Return (x, y) of the center of cell containing provided text 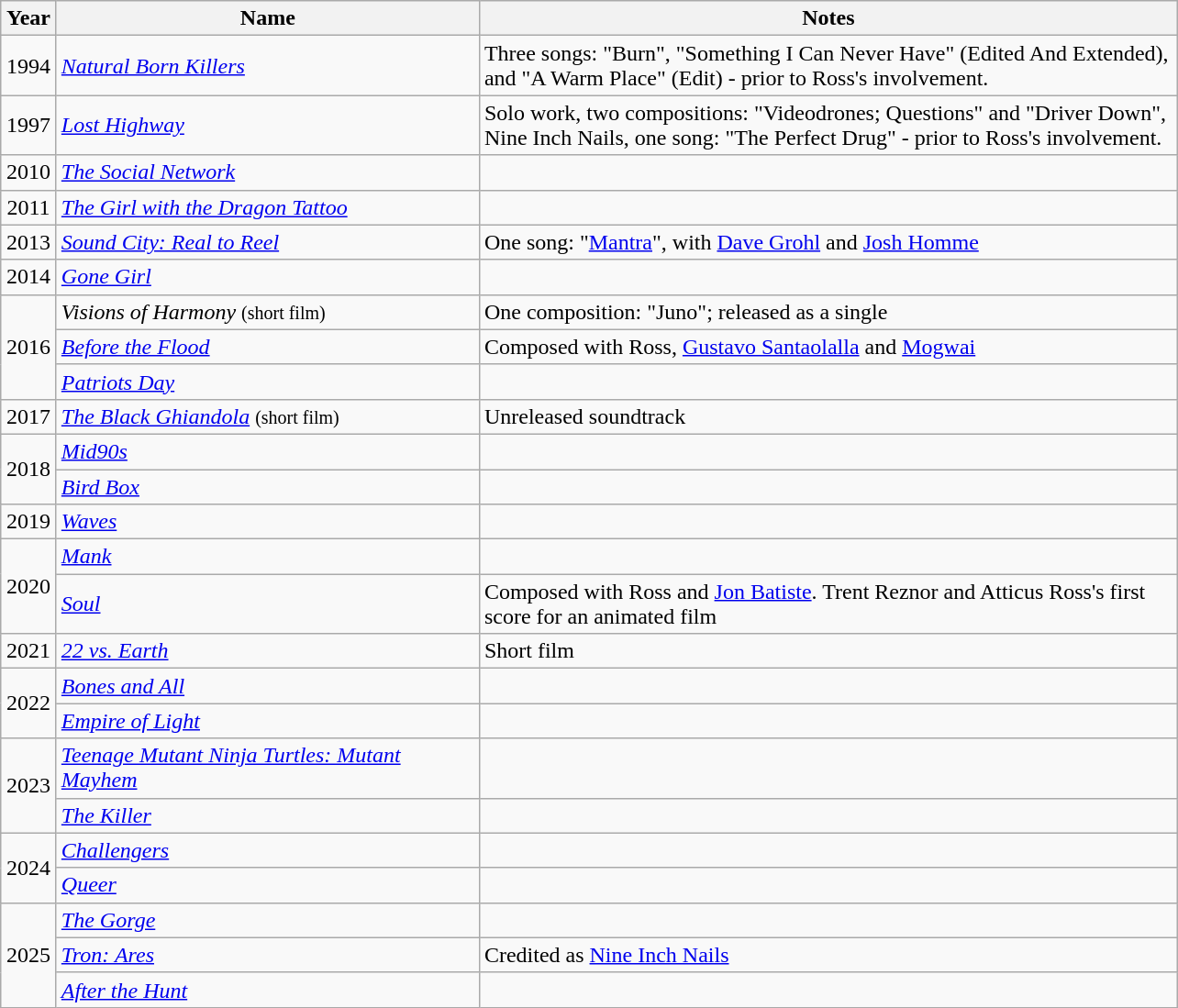
2019 (29, 522)
Waves (268, 522)
Bones and All (268, 686)
Tron: Ares (268, 955)
The Girl with the Dragon Tattoo (268, 207)
Challengers (268, 850)
2025 (29, 955)
Mank (268, 557)
2013 (29, 242)
2021 (29, 651)
Year (29, 18)
The Gorge (268, 920)
Unreleased soundtrack (828, 416)
2014 (29, 277)
Teenage Mutant Ninja Turtles: Mutant Mayhem (268, 769)
The Killer (268, 815)
After the Hunt (268, 990)
Solo work, two compositions: "Videodrones; Questions" and "Driver Down", Nine Inch Nails, one song: "The Perfect Drug" - prior to Ross's involvement. (828, 125)
2024 (29, 868)
Gone Girl (268, 277)
2018 (29, 469)
Soul (268, 604)
One song: "Mantra", with Dave Grohl and Josh Homme (828, 242)
22 vs. Earth (268, 651)
Empire of Light (268, 721)
Sound City: Real to Reel (268, 242)
One composition: "Juno"; released as a single (828, 312)
2016 (29, 347)
2011 (29, 207)
Credited as Nine Inch Nails (828, 955)
Visions of Harmony (short film) (268, 312)
1994 (29, 66)
2022 (29, 703)
Short film (828, 651)
1997 (29, 125)
2023 (29, 785)
Mid90s (268, 451)
Composed with Ross, Gustavo Santaolalla and Mogwai (828, 347)
Queer (268, 885)
Name (268, 18)
2010 (29, 172)
Patriots Day (268, 382)
Lost Highway (268, 125)
Composed with Ross and Jon Batiste. Trent Reznor and Atticus Ross's first score for an animated film (828, 604)
The Black Ghiandola (short film) (268, 416)
Notes (828, 18)
The Social Network (268, 172)
Three songs: "Burn", "Something I Can Never Have" (Edited And Extended), and "A Warm Place" (Edit) - prior to Ross's involvement. (828, 66)
Bird Box (268, 487)
2017 (29, 416)
Natural Born Killers (268, 66)
Before the Flood (268, 347)
2020 (29, 587)
